Search for the cell housing the specified text and yield its [X, Y] center coordinate. 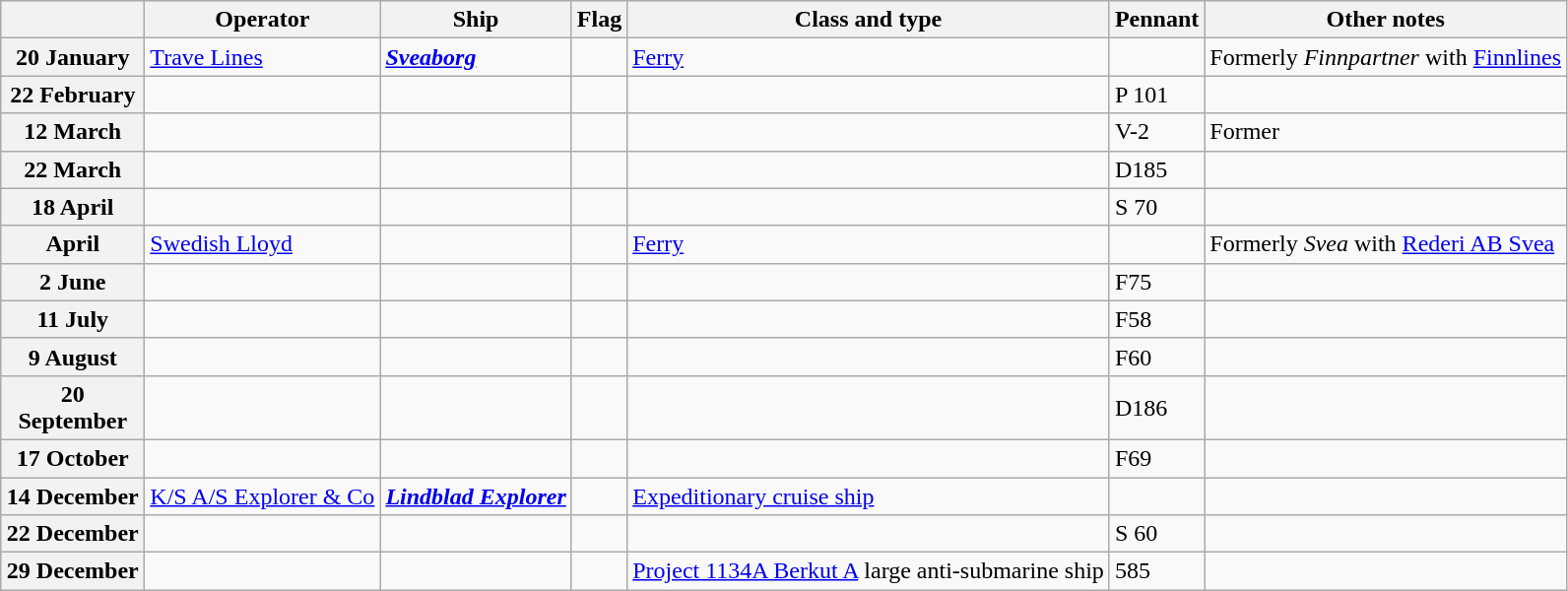
11 July [73, 319]
D186 [1156, 408]
22 March [73, 169]
Formerly Finnpartner with Finnlines [1386, 57]
Pennant [1156, 20]
Other notes [1386, 20]
S 70 [1156, 207]
9 August [73, 357]
Formerly Svea with Rederi AB Svea [1386, 244]
P 101 [1156, 95]
Operator [262, 20]
F58 [1156, 319]
Lindblad Explorer [476, 495]
K/S A/S Explorer & Co [262, 495]
20 January [73, 57]
S 60 [1156, 534]
Swedish Lloyd [262, 244]
20 September [73, 408]
F69 [1156, 458]
Ship [476, 20]
Former [1386, 132]
Sveaborg [476, 57]
29 December [73, 571]
F60 [1156, 357]
F75 [1156, 282]
2 June [73, 282]
585 [1156, 571]
D185 [1156, 169]
18 April [73, 207]
Project 1134A Berkut A large anti-submarine ship [869, 571]
Expeditionary cruise ship [869, 495]
22 February [73, 95]
V-2 [1156, 132]
22 December [73, 534]
Trave Lines [262, 57]
April [73, 244]
14 December [73, 495]
17 October [73, 458]
Class and type [869, 20]
Flag [599, 20]
12 March [73, 132]
